Detect which cell encompasses the target text, then output its [X, Y] center coordinate. 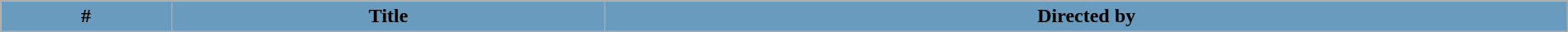
# [86, 16]
Title [389, 16]
Directed by [1087, 16]
